Search for the cell housing the specified text and yield its [X, Y] center coordinate. 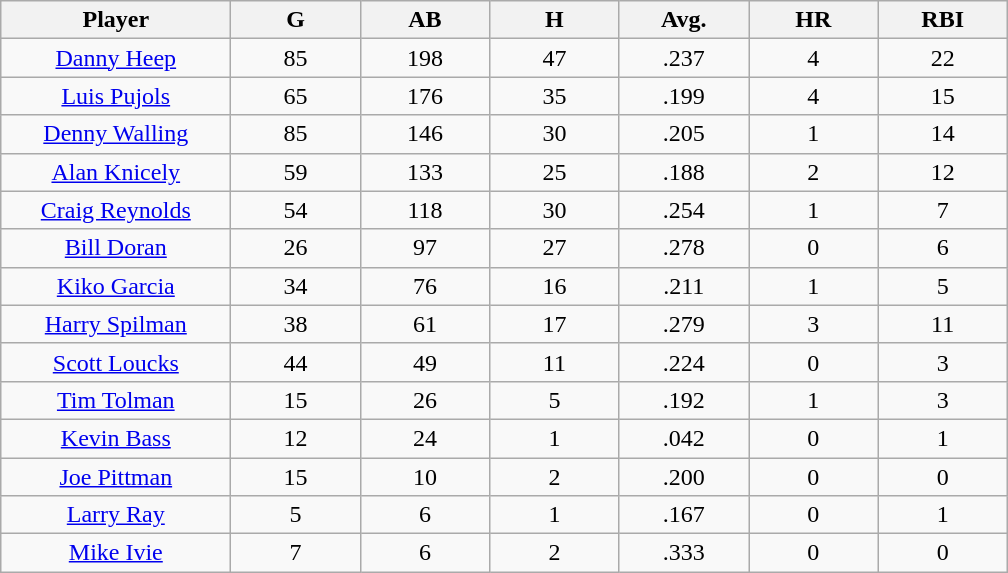
25 [554, 172]
44 [296, 362]
.237 [684, 58]
RBI [942, 20]
54 [296, 210]
22 [942, 58]
Avg. [684, 20]
Bill Doran [116, 248]
AB [424, 20]
.200 [684, 477]
Kevin Bass [116, 438]
Larry Ray [116, 515]
Luis Pujols [116, 96]
.224 [684, 362]
.254 [684, 210]
Alan Knicely [116, 172]
.333 [684, 553]
.188 [684, 172]
.278 [684, 248]
Joe Pittman [116, 477]
34 [296, 286]
.199 [684, 96]
24 [424, 438]
Tim Tolman [116, 400]
17 [554, 324]
Danny Heep [116, 58]
38 [296, 324]
35 [554, 96]
198 [424, 58]
176 [424, 96]
.167 [684, 515]
10 [424, 477]
97 [424, 248]
.211 [684, 286]
HR [814, 20]
47 [554, 58]
Scott Loucks [116, 362]
16 [554, 286]
Kiko Garcia [116, 286]
65 [296, 96]
49 [424, 362]
61 [424, 324]
133 [424, 172]
146 [424, 134]
H [554, 20]
.279 [684, 324]
Harry Spilman [116, 324]
14 [942, 134]
118 [424, 210]
76 [424, 286]
Mike Ivie [116, 553]
.042 [684, 438]
Craig Reynolds [116, 210]
59 [296, 172]
Denny Walling [116, 134]
Player [116, 20]
27 [554, 248]
G [296, 20]
.205 [684, 134]
.192 [684, 400]
